Provide the [X, Y] coordinate of the cell's center where the given text is located.  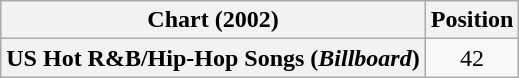
42 [472, 58]
Chart (2002) [213, 20]
US Hot R&B/Hip-Hop Songs (Billboard) [213, 58]
Position [472, 20]
